Search for the cell housing the specified text and yield its (x, y) center coordinate. 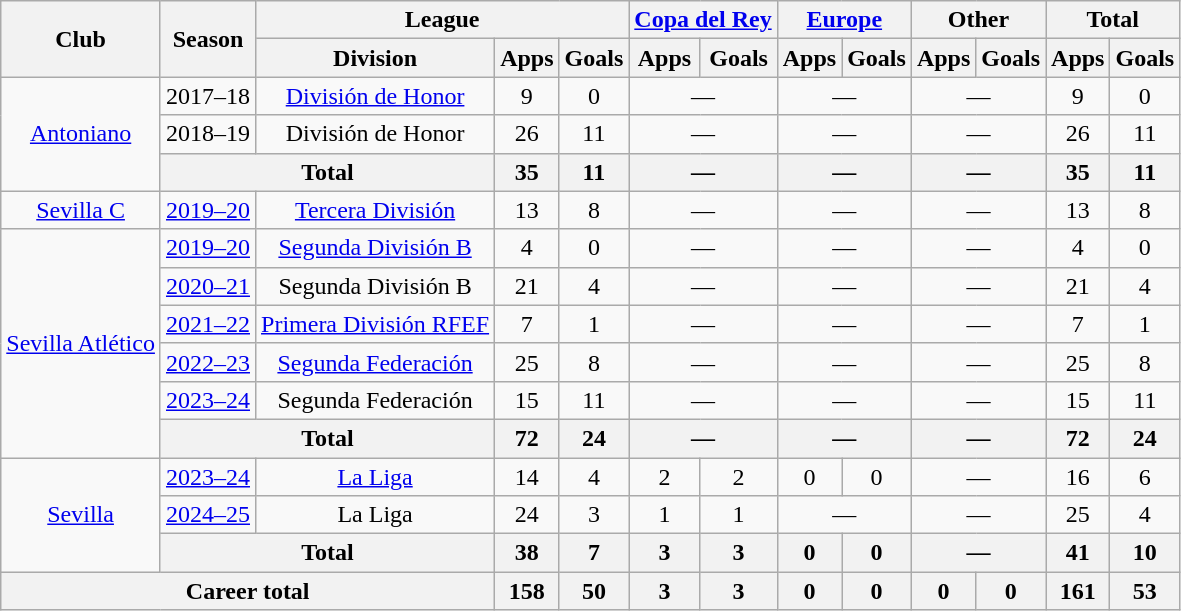
Club (81, 39)
Europe (844, 20)
Career total (248, 591)
2017–18 (208, 96)
50 (594, 591)
53 (1145, 591)
2022–23 (208, 362)
2018–19 (208, 134)
Tercera División (376, 210)
16 (1078, 477)
41 (1078, 553)
Primera División RFEF (376, 324)
Sevilla C (81, 210)
Sevilla Atlético (81, 343)
14 (527, 477)
158 (527, 591)
Other (978, 20)
Sevilla (81, 515)
Division (376, 58)
2021–22 (208, 324)
2020–21 (208, 286)
10 (1145, 553)
Antoniano (81, 134)
Season (208, 39)
6 (1145, 477)
League (442, 20)
2024–25 (208, 515)
Copa del Rey (703, 20)
161 (1078, 591)
38 (527, 553)
